Locate the cell with the specified text and output its [x, y] center coordinate. 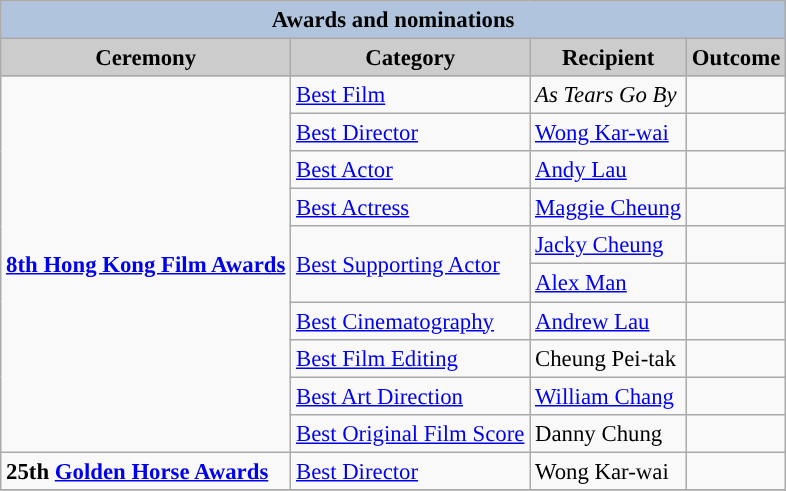
Best Film [410, 95]
As Tears Go By [608, 95]
Best Supporting Actor [410, 264]
Andy Lau [608, 170]
Recipient [608, 58]
William Chang [608, 396]
25th Golden Horse Awards [146, 471]
Best Original Film Score [410, 433]
Ceremony [146, 58]
Andrew Lau [608, 321]
8th Hong Kong Film Awards [146, 264]
Best Film Editing [410, 358]
Category [410, 58]
Maggie Cheung [608, 208]
Jacky Cheung [608, 245]
Outcome [736, 58]
Danny Chung [608, 433]
Best Actor [410, 170]
Best Art Direction [410, 396]
Alex Man [608, 283]
Awards and nominations [394, 20]
Cheung Pei-tak [608, 358]
Best Actress [410, 208]
Best Cinematography [410, 321]
